Capture the cell that displays the provided text and extract its [x, y] central coordinate. 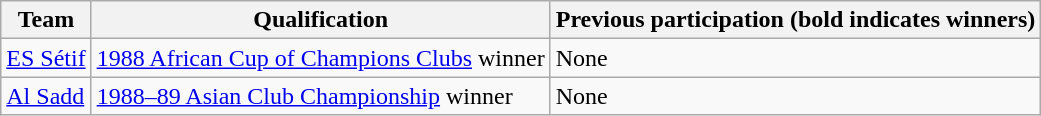
Previous participation (bold indicates winners) [796, 20]
1988–89 Asian Club Championship winner [320, 96]
Qualification [320, 20]
Al Sadd [46, 96]
1988 African Cup of Champions Clubs winner [320, 58]
ES Sétif [46, 58]
Team [46, 20]
